For the text-containing cell, return its midpoint in [X, Y] coordinate format. 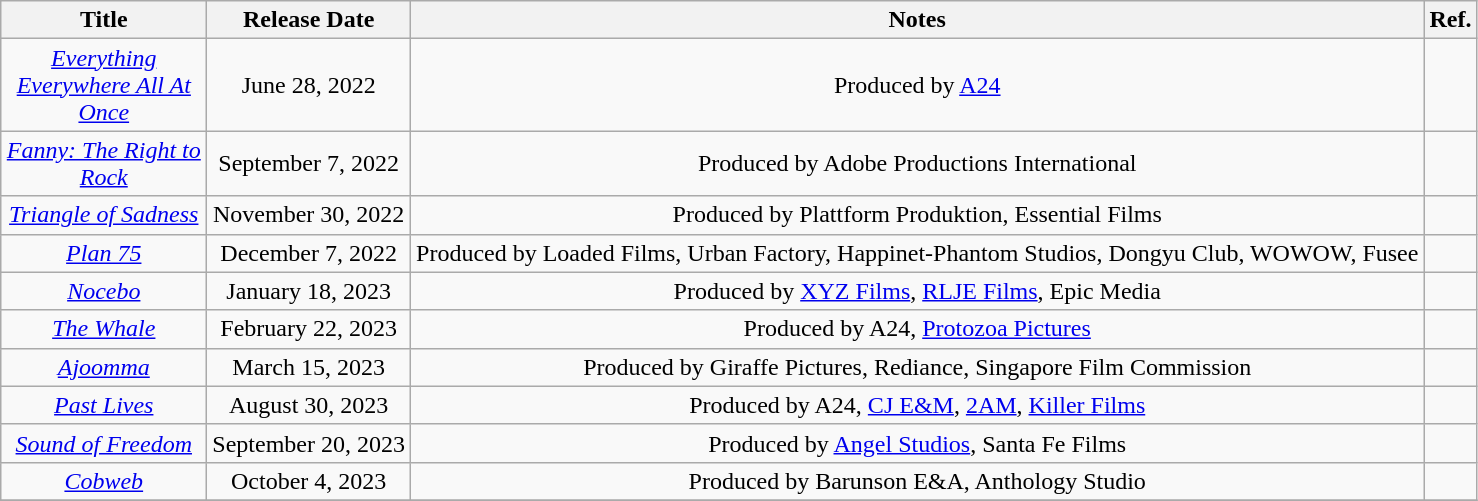
Ref. [1450, 20]
February 22, 2023 [309, 329]
November 30, 2022 [309, 215]
Triangle of Sadness [104, 215]
Cobweb [104, 481]
Everything Everywhere All At Once [104, 85]
Ajoomma [104, 367]
Produced by Barunson E&A, Anthology Studio [918, 481]
Produced by Loaded Films, Urban Factory, Happinet-Phantom Studios, Dongyu Club, WOWOW, Fusee [918, 253]
Produced by Plattform Produktion, Essential Films [918, 215]
December 7, 2022 [309, 253]
Produced by A24 [918, 85]
Produced by XYZ Films, RLJE Films, Epic Media [918, 291]
March 15, 2023 [309, 367]
Title [104, 20]
Produced by A24, Protozoa Pictures [918, 329]
Produced by Giraffe Pictures, Rediance, Singapore Film Commission [918, 367]
September 7, 2022 [309, 164]
Plan 75 [104, 253]
The Whale [104, 329]
Produced by Adobe Productions International [918, 164]
Sound of Freedom [104, 443]
Notes [918, 20]
Nocebo [104, 291]
Release Date [309, 20]
October 4, 2023 [309, 481]
Produced by Angel Studios, Santa Fe Films [918, 443]
Past Lives [104, 405]
August 30, 2023 [309, 405]
September 20, 2023 [309, 443]
January 18, 2023 [309, 291]
Fanny: The Right to Rock [104, 164]
Produced by A24, CJ E&M, 2AM, Killer Films [918, 405]
June 28, 2022 [309, 85]
